Return the (x, y) coordinate for the center point of the cell that contains the specified text.  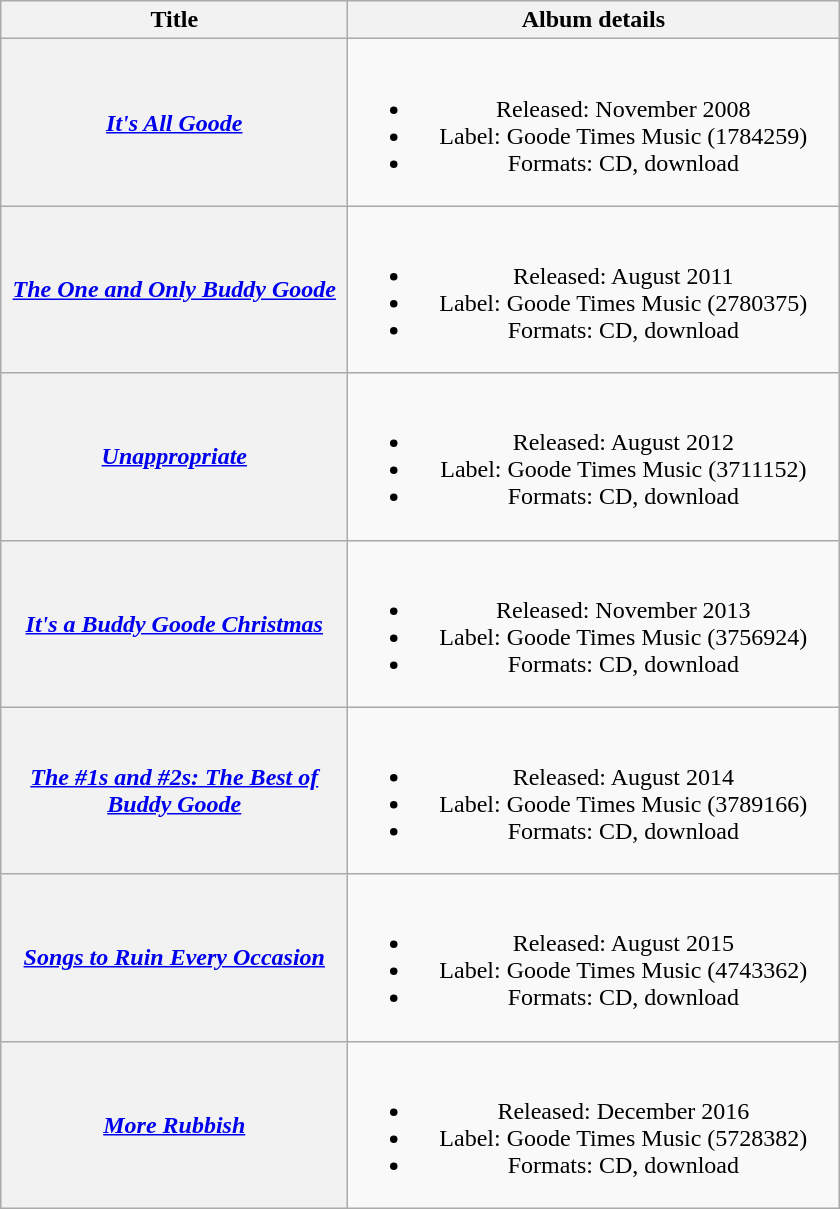
Released: December 2016Label: Goode Times Music (5728382)Formats: CD, download (594, 1124)
Title (174, 20)
Released: November 2008Label: Goode Times Music (1784259)Formats: CD, download (594, 122)
It's a Buddy Goode Christmas (174, 624)
Released: November 2013Label: Goode Times Music (3756924)Formats: CD, download (594, 624)
Released: August 2014Label: Goode Times Music (3789166)Formats: CD, download (594, 790)
Released: August 2011Label: Goode Times Music (2780375)Formats: CD, download (594, 290)
More Rubbish (174, 1124)
Unappropriate (174, 456)
Released: August 2012Label: Goode Times Music (3711152)Formats: CD, download (594, 456)
Released: August 2015Label: Goode Times Music (4743362)Formats: CD, download (594, 958)
The #1s and #2s: The Best of Buddy Goode (174, 790)
Songs to Ruin Every Occasion (174, 958)
It's All Goode (174, 122)
Album details (594, 20)
The One and Only Buddy Goode (174, 290)
